Capture the cell that displays the provided text and extract its (x, y) central coordinate. 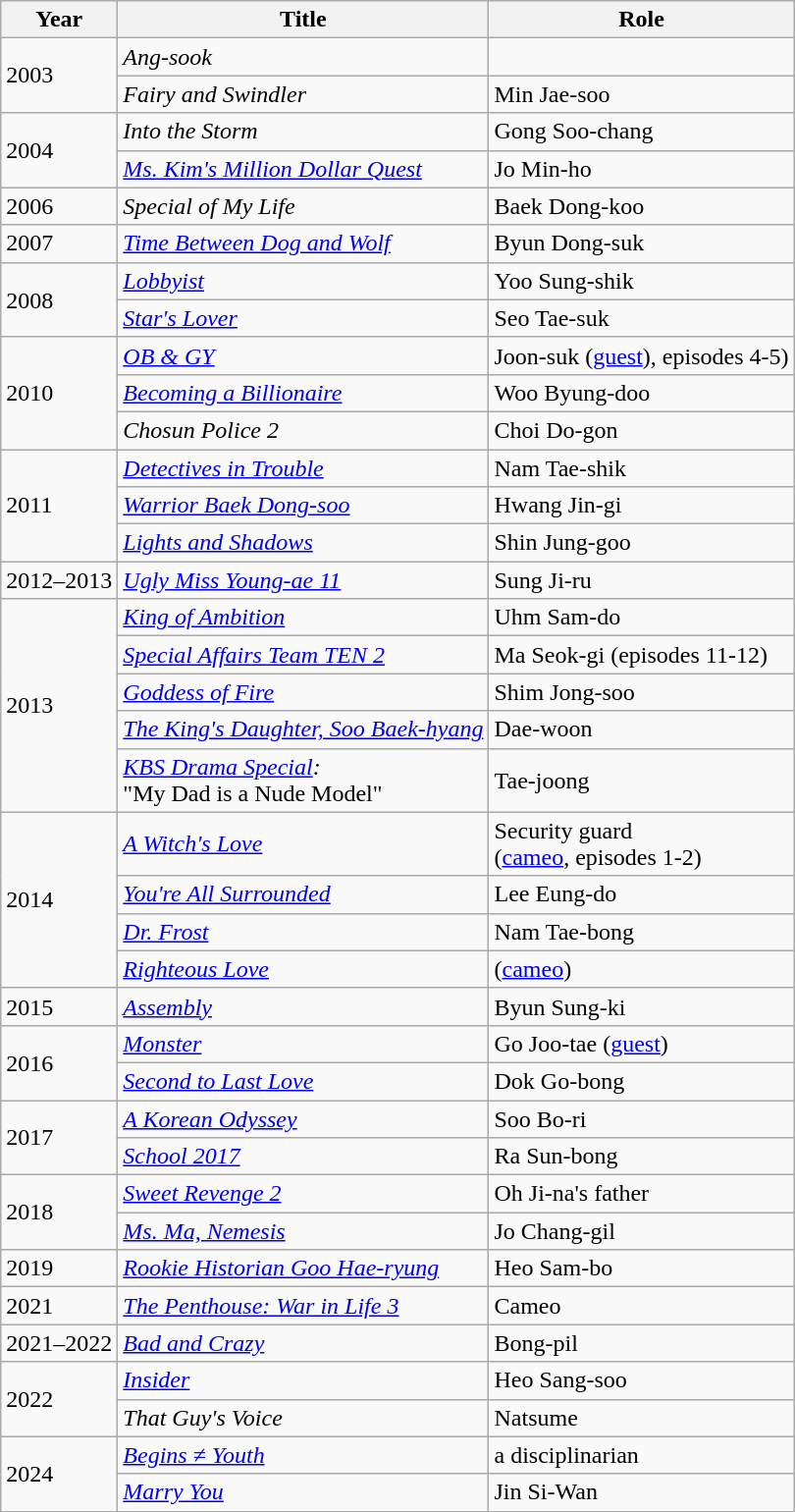
Joon-suk (guest), episodes 4-5) (642, 355)
Jo Min-ho (642, 169)
Begins ≠ Youth (303, 1455)
Ms. Ma, Nemesis (303, 1231)
2010 (59, 393)
Fairy and Swindler (303, 94)
(cameo) (642, 969)
Hwang Jin-gi (642, 506)
Min Jae-soo (642, 94)
Soo Bo-ri (642, 1118)
Title (303, 20)
Uhm Sam-do (642, 618)
That Guy's Voice (303, 1418)
Star's Lover (303, 318)
Baek Dong-koo (642, 206)
Security guard (cameo, episodes 1-2) (642, 844)
2019 (59, 1269)
Jin Si-Wan (642, 1492)
Seo Tae-suk (642, 318)
2011 (59, 506)
Detectives in Trouble (303, 468)
Chosun Police 2 (303, 430)
Righteous Love (303, 969)
King of Ambition (303, 618)
2017 (59, 1137)
Ang-sook (303, 57)
Woo Byung-doo (642, 393)
Jo Chang-gil (642, 1231)
Go Joo-tae (guest) (642, 1044)
Choi Do-gon (642, 430)
Marry You (303, 1492)
Heo Sam-bo (642, 1269)
Rookie Historian Goo Hae-ryung (303, 1269)
Second to Last Love (303, 1081)
Gong Soo-chang (642, 132)
2003 (59, 76)
Becoming a Billionaire (303, 393)
Yoo Sung-shik (642, 281)
Cameo (642, 1306)
The King's Daughter, Soo Baek-hyang (303, 729)
Dae-woon (642, 729)
2021–2022 (59, 1343)
You're All Surrounded (303, 894)
2022 (59, 1399)
Lee Eung-do (642, 894)
Warrior Baek Dong-soo (303, 506)
OB & GY (303, 355)
2016 (59, 1062)
Byun Sung-ki (642, 1006)
a disciplinarian (642, 1455)
Shim Jong-soo (642, 692)
Ms. Kim's Million Dollar Quest (303, 169)
2007 (59, 243)
Assembly (303, 1006)
Lights and Shadows (303, 543)
Shin Jung-goo (642, 543)
2008 (59, 299)
Monster (303, 1044)
Ugly Miss Young-ae 11 (303, 580)
2024 (59, 1474)
KBS Drama Special: "My Dad is a Nude Model" (303, 780)
Lobbyist (303, 281)
Sweet Revenge 2 (303, 1194)
Sung Ji-ru (642, 580)
Ma Seok-gi (episodes 11-12) (642, 655)
2014 (59, 899)
2015 (59, 1006)
Role (642, 20)
Byun Dong-suk (642, 243)
Nam Tae-shik (642, 468)
Goddess of Fire (303, 692)
Oh Ji-na's father (642, 1194)
2006 (59, 206)
Dr. Frost (303, 932)
Tae-joong (642, 780)
Bong-pil (642, 1343)
Year (59, 20)
A Witch's Love (303, 844)
Into the Storm (303, 132)
2004 (59, 150)
School 2017 (303, 1157)
2021 (59, 1306)
Special of My Life (303, 206)
Dok Go-bong (642, 1081)
Natsume (642, 1418)
2013 (59, 705)
Heo Sang-soo (642, 1380)
Special Affairs Team TEN 2 (303, 655)
2012–2013 (59, 580)
Time Between Dog and Wolf (303, 243)
Bad and Crazy (303, 1343)
The Penthouse: War in Life 3 (303, 1306)
A Korean Odyssey (303, 1118)
2018 (59, 1213)
Nam Tae-bong (642, 932)
Insider (303, 1380)
Ra Sun-bong (642, 1157)
